Search for the cell housing the specified text and yield its (X, Y) center coordinate. 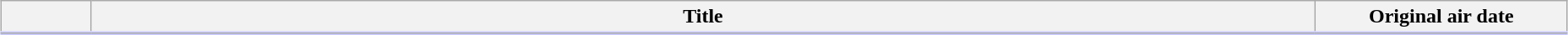
Title (703, 17)
Original air date (1441, 17)
